Return the [X, Y] coordinate for the center point of the cell that contains the specified text.  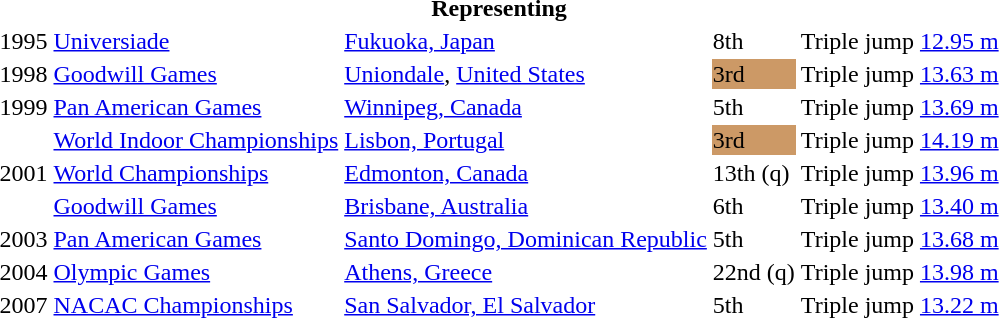
13th (q) [754, 173]
World Indoor Championships [196, 140]
World Championships [196, 173]
Uniondale, United States [526, 74]
Lisbon, Portugal [526, 140]
Olympic Games [196, 272]
Edmonton, Canada [526, 173]
22nd (q) [754, 272]
8th [754, 41]
Brisbane, Australia [526, 206]
Athens, Greece [526, 272]
6th [754, 206]
Fukuoka, Japan [526, 41]
Universiade [196, 41]
Winnipeg, Canada [526, 107]
Santo Domingo, Dominican Republic [526, 239]
